Extract the (X, Y) coordinate from the center of the cell holding the provided text.  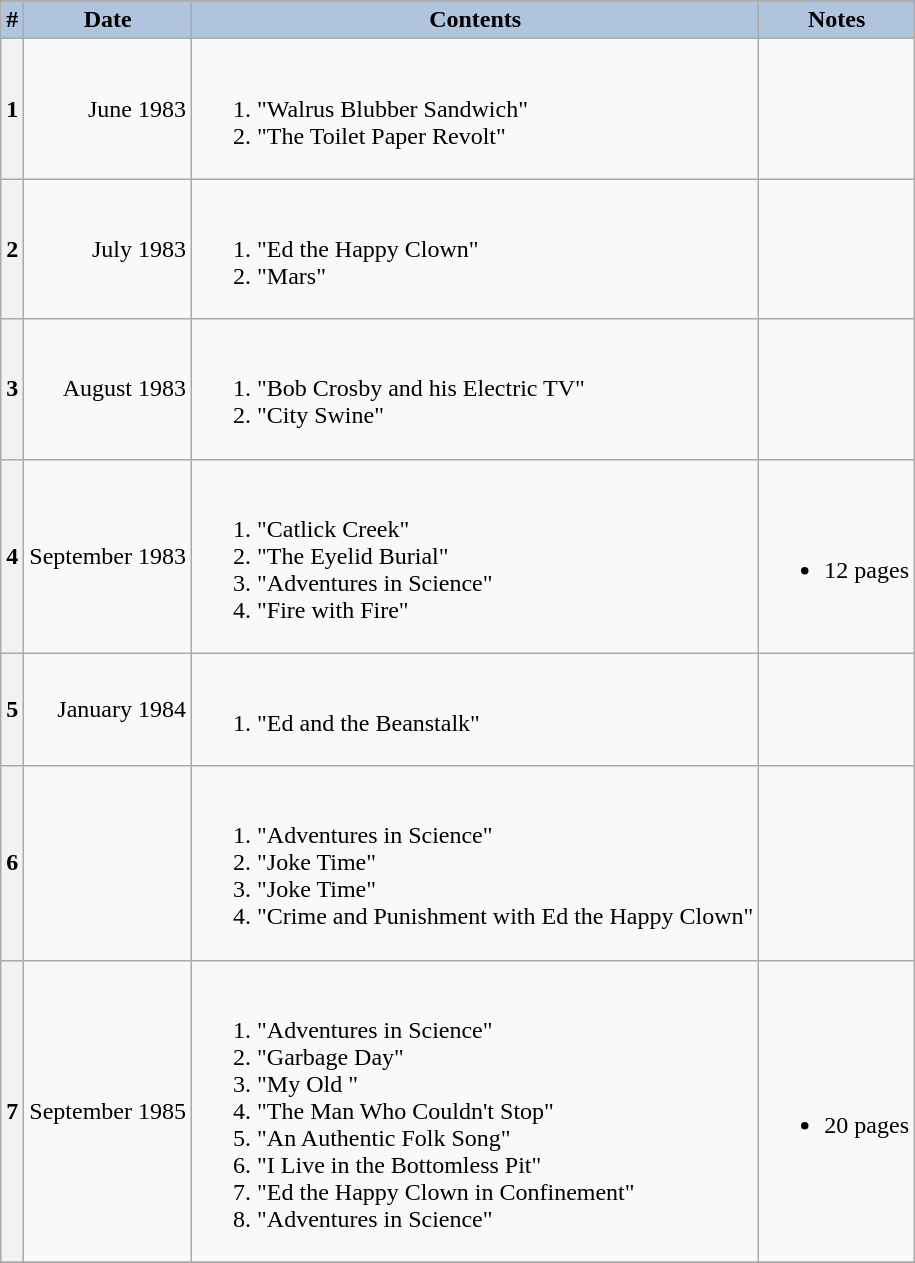
June 1983 (108, 109)
August 1983 (108, 389)
5 (12, 710)
1 (12, 109)
"Bob Crosby and his Electric TV""City Swine" (476, 389)
"Ed and the Beanstalk" (476, 710)
"Ed the Happy Clown""Mars" (476, 249)
7 (12, 1111)
Notes (837, 20)
Date (108, 20)
12 pages (837, 556)
"Adventures in Science""Joke Time""Joke Time""Crime and Punishment with Ed the Happy Clown" (476, 863)
2 (12, 249)
3 (12, 389)
"Catlick Creek""The Eyelid Burial""Adventures in Science""Fire with Fire" (476, 556)
20 pages (837, 1111)
# (12, 20)
July 1983 (108, 249)
4 (12, 556)
January 1984 (108, 710)
September 1983 (108, 556)
Contents (476, 20)
September 1985 (108, 1111)
"Walrus Blubber Sandwich""The Toilet Paper Revolt" (476, 109)
6 (12, 863)
